Capture the cell that displays the provided text and extract its [X, Y] central coordinate. 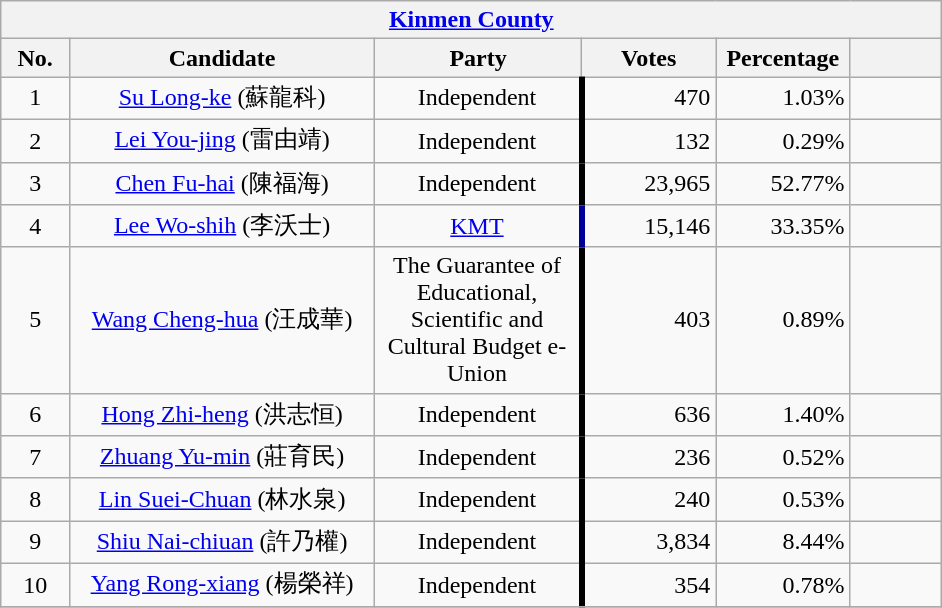
The Guarantee of Educational, Scientific and Cultural Budget e-Union [478, 320]
6 [36, 414]
4 [36, 226]
240 [649, 500]
9 [36, 542]
470 [649, 98]
5 [36, 320]
354 [649, 584]
8.44% [783, 542]
236 [649, 458]
3 [36, 184]
Chen Fu-hai (陳福海) [222, 184]
0.29% [783, 140]
52.77% [783, 184]
3,834 [649, 542]
0.52% [783, 458]
Yang Rong-xiang (楊榮祥) [222, 584]
Lei You-jing (雷由靖) [222, 140]
KMT [478, 226]
Percentage [783, 58]
Shiu Nai-chiuan (許乃權) [222, 542]
403 [649, 320]
Su Long-ke (蘇龍科) [222, 98]
Zhuang Yu-min (莊育民) [222, 458]
Kinmen County [472, 20]
10 [36, 584]
0.78% [783, 584]
132 [649, 140]
Lin Suei-Chuan (林水泉) [222, 500]
1 [36, 98]
2 [36, 140]
Wang Cheng-hua (汪成華) [222, 320]
636 [649, 414]
No. [36, 58]
Candidate [222, 58]
7 [36, 458]
23,965 [649, 184]
8 [36, 500]
Party [478, 58]
0.53% [783, 500]
33.35% [783, 226]
Hong Zhi-heng (洪志恒) [222, 414]
0.89% [783, 320]
Votes [649, 58]
1.03% [783, 98]
15,146 [649, 226]
1.40% [783, 414]
Lee Wo-shih (李沃士) [222, 226]
